Determine the (X, Y) coordinate at the center of the cell enclosing the given text.  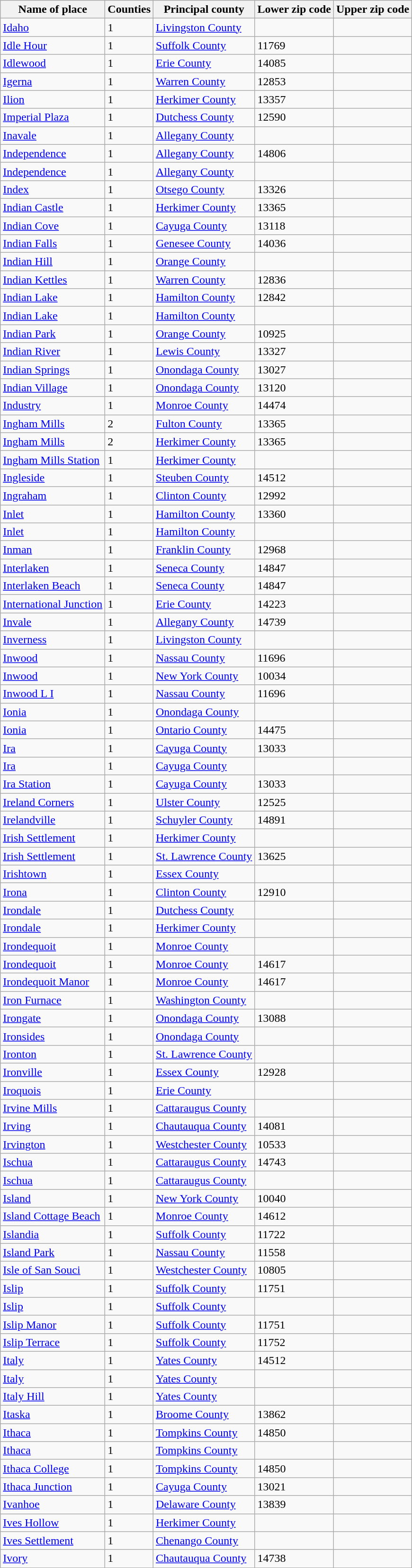
Indian Springs (53, 370)
14891 (295, 820)
Itaska (53, 1415)
Iron Furnace (53, 1000)
Ithaca College (53, 1469)
Broome County (204, 1415)
Industry (53, 406)
13862 (295, 1415)
Interlaken (53, 568)
Islip Terrace (53, 1342)
Otsego County (204, 189)
Irishtown (53, 874)
13625 (295, 856)
Indian River (53, 352)
12992 (295, 496)
Genesee County (204, 244)
Irondequoit Manor (53, 982)
Ulster County (204, 802)
Ingham Mills Station (53, 460)
11769 (295, 45)
Irongate (53, 1018)
Islandia (53, 1234)
11722 (295, 1234)
Ivory (53, 1559)
Irona (53, 892)
10034 (295, 676)
13839 (295, 1505)
14475 (295, 730)
Ilion (53, 99)
11752 (295, 1342)
Indian Cove (53, 226)
Indian Falls (53, 244)
Fulton County (204, 424)
13118 (295, 226)
10040 (295, 1198)
Irvine Mills (53, 1108)
13327 (295, 352)
Steuben County (204, 478)
Ireland Corners (53, 802)
Ithaca Junction (53, 1487)
Schuyler County (204, 820)
Indian Village (53, 388)
Indian Hill (53, 262)
Igerna (53, 81)
Idle Hour (53, 45)
Invale (53, 622)
10925 (295, 334)
Ironsides (53, 1036)
Principal county (204, 9)
12853 (295, 81)
14085 (295, 63)
Inwood L I (53, 694)
12928 (295, 1072)
12525 (295, 802)
Lower zip code (295, 9)
Ingraham (53, 496)
14612 (295, 1216)
14223 (295, 604)
14474 (295, 406)
14806 (295, 153)
12590 (295, 117)
Ives Settlement (53, 1541)
Island (53, 1198)
13021 (295, 1487)
14036 (295, 244)
Imperial Plaza (53, 117)
Italy Hill (53, 1397)
Counties (129, 9)
Irvington (53, 1144)
Idaho (53, 27)
Delaware County (204, 1505)
Ira Station (53, 784)
14739 (295, 622)
Iroquois (53, 1090)
Ingleside (53, 478)
Ives Hollow (53, 1523)
Lewis County (204, 352)
10533 (295, 1144)
14738 (295, 1559)
13027 (295, 370)
Isle of San Souci (53, 1270)
13088 (295, 1018)
Indian Kettles (53, 280)
Ontario County (204, 730)
Ironton (53, 1054)
Inverness (53, 640)
Index (53, 189)
Franklin County (204, 550)
Indian Castle (53, 207)
10805 (295, 1270)
Island Cottage Beach (53, 1216)
Island Park (53, 1252)
Name of place (53, 9)
Islip Manor (53, 1324)
Inavale (53, 135)
12968 (295, 550)
14081 (295, 1126)
Inman (53, 550)
Ironville (53, 1072)
Washington County (204, 1000)
Chenango County (204, 1541)
Irving (53, 1126)
12836 (295, 280)
13120 (295, 388)
14743 (295, 1162)
Indian Park (53, 334)
13326 (295, 189)
13357 (295, 99)
Ivanhoe (53, 1505)
Interlaken Beach (53, 586)
Upper zip code (372, 9)
Irelandville (53, 820)
11558 (295, 1252)
International Junction (53, 604)
13360 (295, 514)
Idlewood (53, 63)
12910 (295, 892)
12842 (295, 298)
